Determine the [X, Y] coordinate at the center of the cell enclosing the given text.  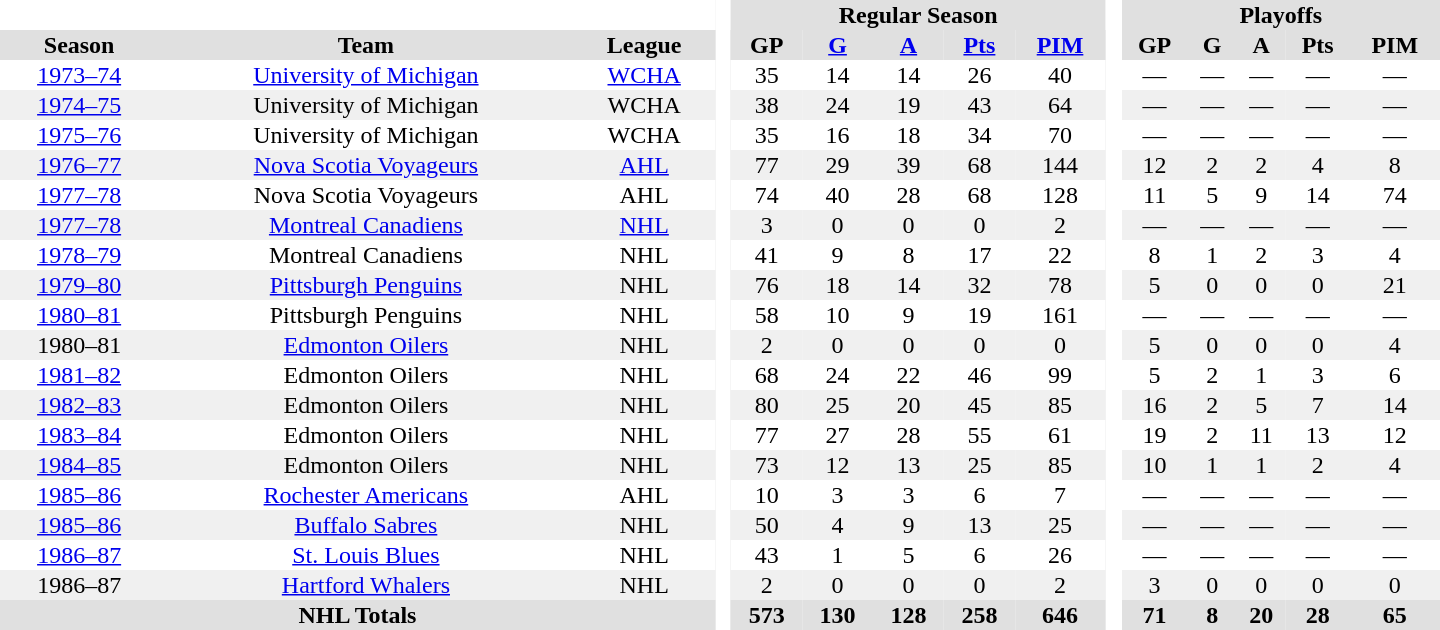
Rochester Americans [366, 495]
17 [980, 255]
1979–80 [79, 285]
41 [766, 255]
646 [1060, 615]
34 [980, 135]
Team [366, 45]
27 [838, 435]
1975–76 [79, 135]
61 [1060, 435]
76 [766, 285]
21 [1394, 285]
29 [838, 165]
70 [1060, 135]
55 [980, 435]
Playoffs [1281, 15]
38 [766, 105]
Regular Season [918, 15]
161 [1060, 315]
Season [79, 45]
65 [1394, 615]
46 [980, 375]
50 [766, 525]
1984–85 [79, 465]
League [644, 45]
58 [766, 315]
130 [838, 615]
99 [1060, 375]
573 [766, 615]
32 [980, 285]
144 [1060, 165]
1973–74 [79, 75]
1981–82 [79, 375]
Hartford Whalers [366, 585]
73 [766, 465]
80 [766, 405]
1976–77 [79, 165]
258 [980, 615]
1978–79 [79, 255]
1982–83 [79, 405]
78 [1060, 285]
64 [1060, 105]
39 [908, 165]
NHL Totals [358, 615]
71 [1155, 615]
45 [980, 405]
St. Louis Blues [366, 555]
1983–84 [79, 435]
Buffalo Sabres [366, 525]
1974–75 [79, 105]
